Capture the cell that displays the provided text and extract its (X, Y) central coordinate. 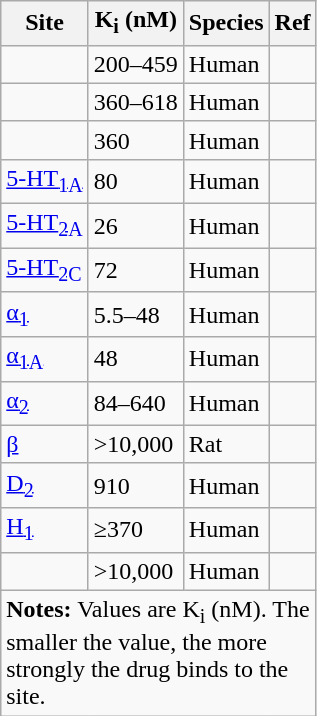
910 (136, 485)
360 (136, 140)
α1A (44, 359)
80 (136, 181)
Species (226, 23)
Rat (226, 444)
α2 (44, 403)
84–640 (136, 403)
Ref (292, 23)
5-HT2C (44, 270)
Site (44, 23)
72 (136, 270)
H1 (44, 530)
5.5–48 (136, 314)
β (44, 444)
5-HT2A (44, 226)
α1 (44, 314)
26 (136, 226)
200–459 (136, 64)
Notes: Values are Ki (nM). The smaller the value, the more strongly the drug binds to the site. (158, 652)
360–618 (136, 102)
D2 (44, 485)
≥370 (136, 530)
48 (136, 359)
5-HT1A (44, 181)
Ki (nM) (136, 23)
